Search for the cell housing the specified text and yield its [x, y] center coordinate. 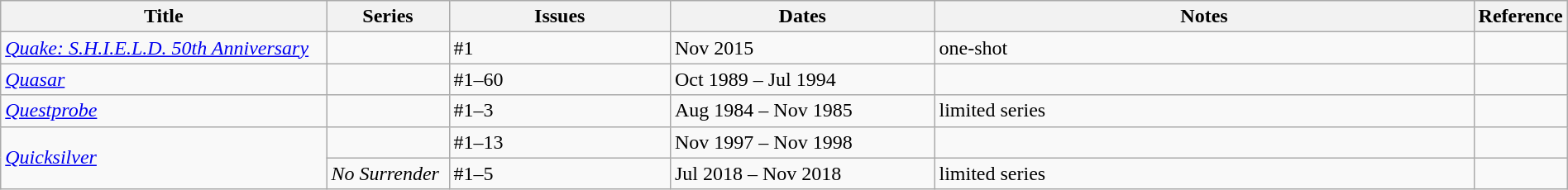
Notes [1204, 17]
Jul 2018 – Nov 2018 [802, 173]
Issues [559, 17]
Questprobe [164, 111]
Reference [1520, 17]
Quake: S.H.I.E.L.D. 50th Anniversary [164, 48]
#1–3 [559, 111]
Quicksilver [164, 158]
#1–13 [559, 142]
Dates [802, 17]
one-shot [1204, 48]
#1–60 [559, 79]
Oct 1989 – Jul 1994 [802, 79]
Quasar [164, 79]
Nov 2015 [802, 48]
#1 [559, 48]
Series [388, 17]
Aug 1984 – Nov 1985 [802, 111]
Title [164, 17]
No Surrender [388, 173]
#1–5 [559, 173]
Nov 1997 – Nov 1998 [802, 142]
